Determine the (X, Y) coordinate at the center of the cell enclosing the given text.  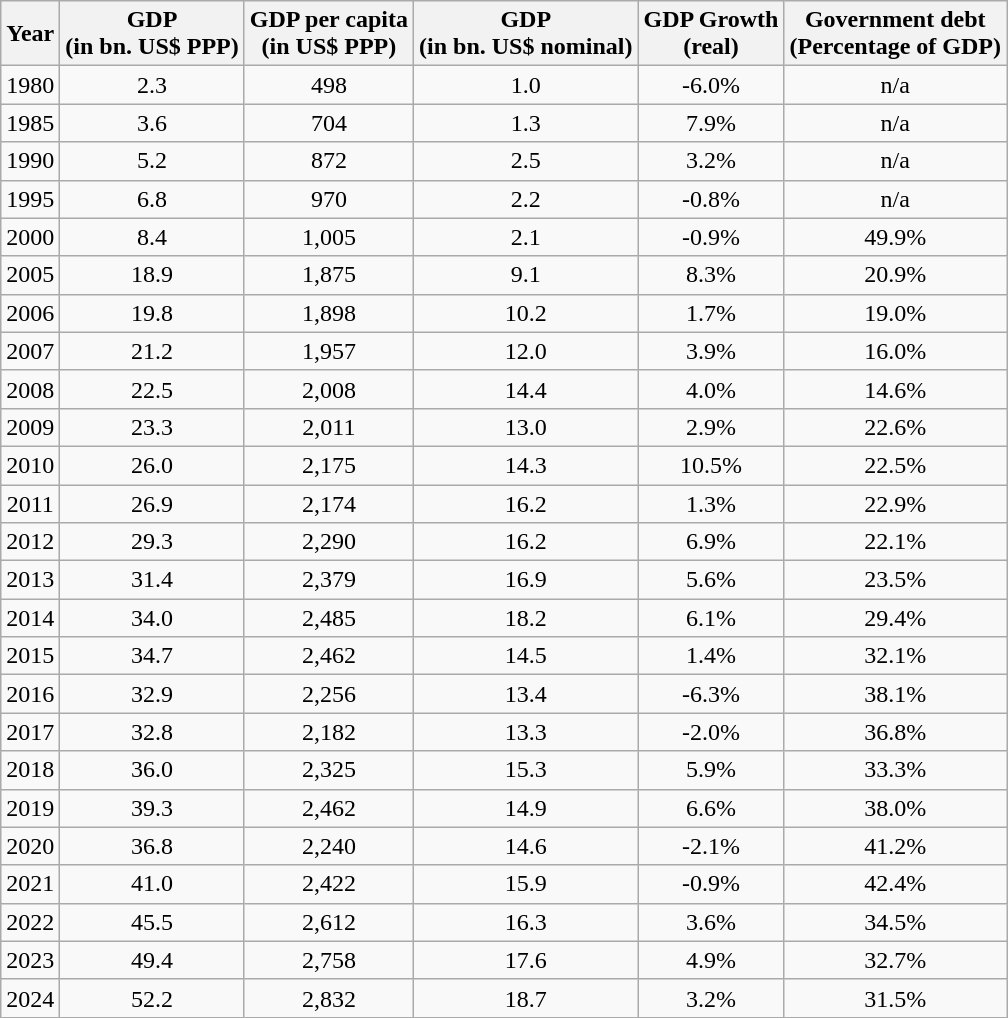
2011 (30, 503)
18.2 (526, 618)
2017 (30, 732)
8.3% (711, 275)
2,290 (328, 542)
19.0% (896, 313)
32.7% (896, 960)
6.6% (711, 808)
29.4% (896, 618)
34.5% (896, 922)
14.3 (526, 465)
16.3 (526, 922)
2020 (30, 846)
6.1% (711, 618)
2,832 (328, 998)
22.6% (896, 427)
45.5 (152, 922)
2006 (30, 313)
5.6% (711, 580)
1.0 (526, 85)
704 (328, 123)
2010 (30, 465)
26.0 (152, 465)
970 (328, 199)
2,240 (328, 846)
36.8 (152, 846)
1980 (30, 85)
6.8 (152, 199)
23.5% (896, 580)
2,612 (328, 922)
2.9% (711, 427)
52.2 (152, 998)
498 (328, 85)
15.9 (526, 884)
41.2% (896, 846)
6.9% (711, 542)
10.2 (526, 313)
5.9% (711, 770)
2,008 (328, 389)
2024 (30, 998)
2019 (30, 808)
32.9 (152, 694)
2023 (30, 960)
19.8 (152, 313)
2,182 (328, 732)
GDP Growth(real) (711, 34)
17.6 (526, 960)
872 (328, 161)
23.3 (152, 427)
2013 (30, 580)
2.3 (152, 85)
38.1% (896, 694)
18.7 (526, 998)
-0.8% (711, 199)
2000 (30, 237)
29.3 (152, 542)
34.7 (152, 656)
2014 (30, 618)
14.6% (896, 389)
21.2 (152, 351)
14.9 (526, 808)
16.0% (896, 351)
1,875 (328, 275)
2,325 (328, 770)
4.9% (711, 960)
42.4% (896, 884)
Year (30, 34)
1,957 (328, 351)
5.2 (152, 161)
31.5% (896, 998)
9.1 (526, 275)
2021 (30, 884)
2,422 (328, 884)
Government debt(Percentage of GDP) (896, 34)
49.4 (152, 960)
2,379 (328, 580)
16.9 (526, 580)
4.0% (711, 389)
20.9% (896, 275)
2.2 (526, 199)
1,005 (328, 237)
22.9% (896, 503)
3.9% (711, 351)
34.0 (152, 618)
1.3 (526, 123)
36.8% (896, 732)
8.4 (152, 237)
22.5 (152, 389)
32.8 (152, 732)
15.3 (526, 770)
2015 (30, 656)
3.6 (152, 123)
2007 (30, 351)
1995 (30, 199)
22.5% (896, 465)
-6.3% (711, 694)
3.6% (711, 922)
2022 (30, 922)
2008 (30, 389)
12.0 (526, 351)
2.5 (526, 161)
26.9 (152, 503)
2018 (30, 770)
38.0% (896, 808)
GDP per capita(in US$ PPP) (328, 34)
13.4 (526, 694)
13.3 (526, 732)
1,898 (328, 313)
2009 (30, 427)
-2.0% (711, 732)
2012 (30, 542)
1.3% (711, 503)
13.0 (526, 427)
-6.0% (711, 85)
GDP(in bn. US$ PPP) (152, 34)
2.1 (526, 237)
49.9% (896, 237)
2,175 (328, 465)
41.0 (152, 884)
33.3% (896, 770)
1985 (30, 123)
14.5 (526, 656)
2,011 (328, 427)
31.4 (152, 580)
10.5% (711, 465)
1.4% (711, 656)
2,256 (328, 694)
2,174 (328, 503)
14.4 (526, 389)
39.3 (152, 808)
36.0 (152, 770)
-2.1% (711, 846)
22.1% (896, 542)
2005 (30, 275)
1.7% (711, 313)
7.9% (711, 123)
14.6 (526, 846)
2,485 (328, 618)
2,758 (328, 960)
32.1% (896, 656)
1990 (30, 161)
GDP(in bn. US$ nominal) (526, 34)
18.9 (152, 275)
2016 (30, 694)
